From the cell containing the given text, extract its center point as [x, y] coordinate. 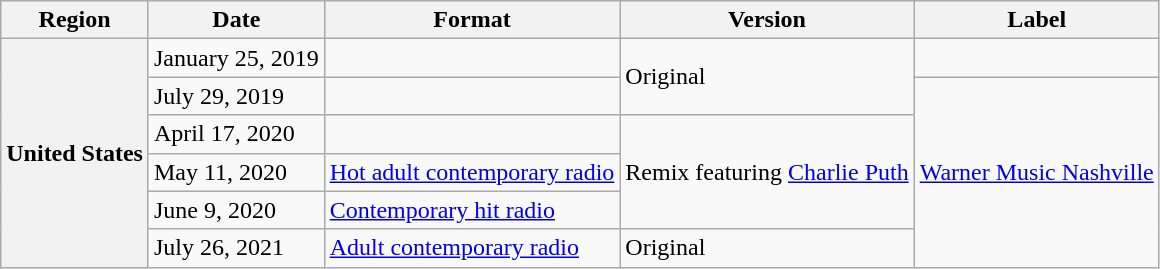
Remix featuring Charlie Puth [767, 172]
Region [75, 20]
Warner Music Nashville [1036, 172]
June 9, 2020 [236, 210]
Date [236, 20]
Label [1036, 20]
Version [767, 20]
May 11, 2020 [236, 172]
January 25, 2019 [236, 58]
July 26, 2021 [236, 248]
July 29, 2019 [236, 96]
April 17, 2020 [236, 134]
Contemporary hit radio [472, 210]
Hot adult contemporary radio [472, 172]
Format [472, 20]
Adult contemporary radio [472, 248]
United States [75, 153]
